Search for the cell housing the specified text and yield its [x, y] center coordinate. 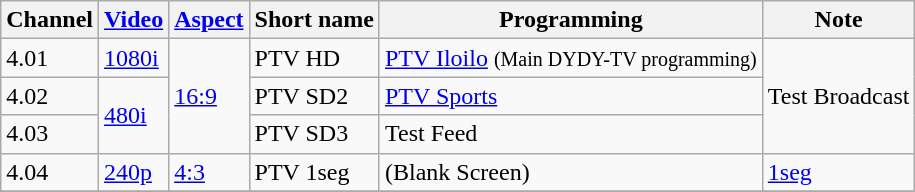
Channel [50, 20]
PTV HD [314, 58]
1080i [134, 58]
480i [134, 115]
PTV SD2 [314, 96]
(Blank Screen) [570, 172]
Programming [570, 20]
PTV 1seg [314, 172]
Test Broadcast [838, 96]
240p [134, 172]
4.01 [50, 58]
4.03 [50, 134]
4.04 [50, 172]
4.02 [50, 96]
1seg [838, 172]
PTV Iloilo (Main DYDY-TV programming) [570, 58]
PTV Sports [570, 96]
4:3 [209, 172]
Test Feed [570, 134]
Note [838, 20]
Video [134, 20]
16:9 [209, 96]
Aspect [209, 20]
PTV SD3 [314, 134]
Short name [314, 20]
